Locate the cell with the specified text and output its [x, y] center coordinate. 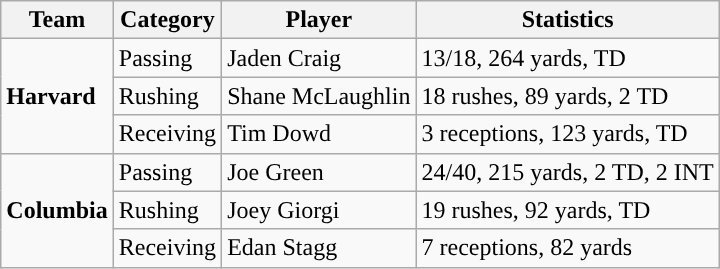
Shane McLaughlin [319, 96]
Joey Giorgi [319, 210]
Category [167, 20]
Joe Green [319, 172]
13/18, 264 yards, TD [568, 58]
3 receptions, 123 yards, TD [568, 134]
19 rushes, 92 yards, TD [568, 210]
Statistics [568, 20]
Jaden Craig [319, 58]
7 receptions, 82 yards [568, 248]
Harvard [57, 96]
Edan Stagg [319, 248]
Tim Dowd [319, 134]
Columbia [57, 210]
Team [57, 20]
24/40, 215 yards, 2 TD, 2 INT [568, 172]
18 rushes, 89 yards, 2 TD [568, 96]
Player [319, 20]
